Pinpoint the cell where the given text exists, returning its (x, y) midpoint coordinate. 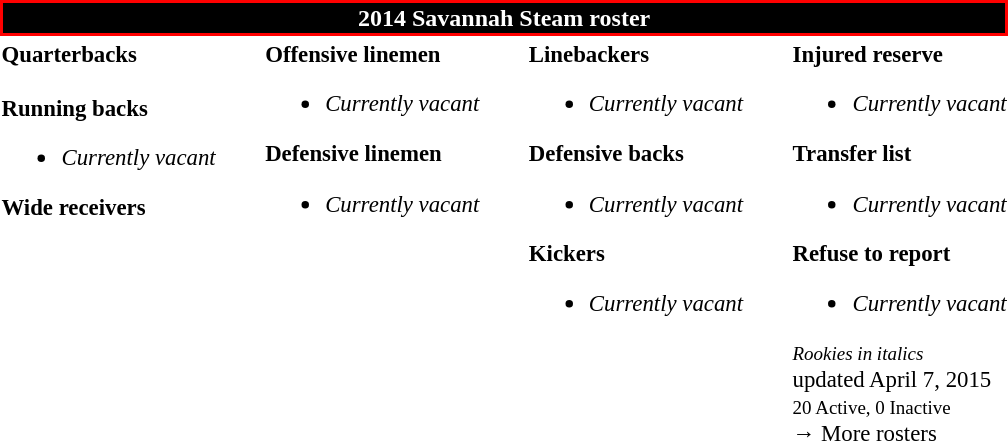
2014 Savannah Steam roster (504, 18)
